Search for the cell housing the specified text and yield its (x, y) center coordinate. 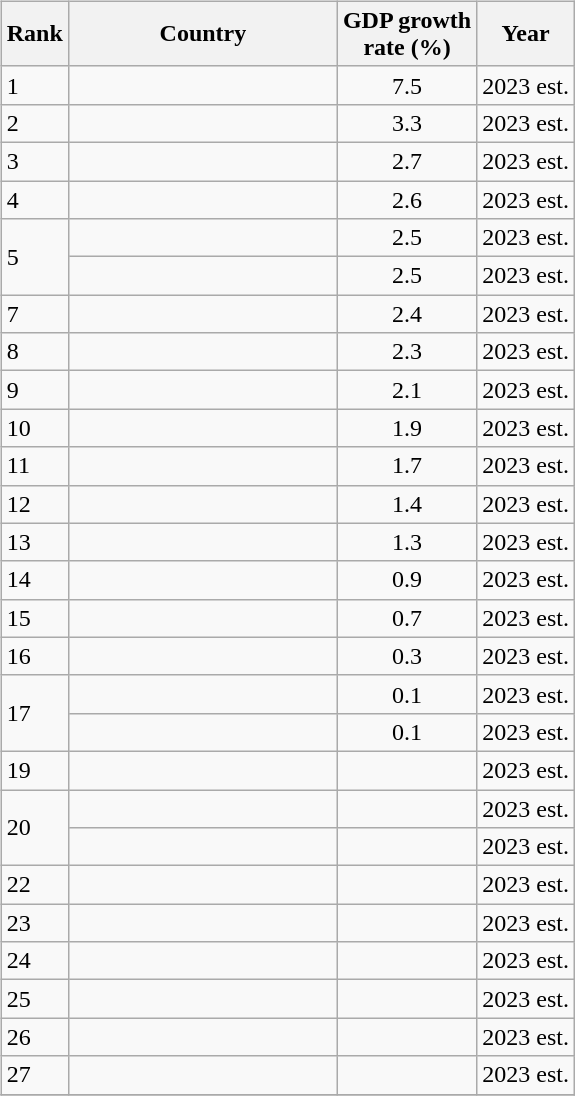
10 (34, 428)
3 (34, 161)
2.7 (406, 161)
2.4 (406, 314)
4 (34, 199)
2 (34, 123)
19 (34, 770)
1 (34, 85)
1.4 (406, 504)
16 (34, 656)
11 (34, 466)
20 (34, 828)
0.7 (406, 618)
14 (34, 580)
1.3 (406, 542)
24 (34, 961)
7 (34, 314)
22 (34, 885)
1.7 (406, 466)
23 (34, 923)
9 (34, 390)
15 (34, 618)
26 (34, 1037)
1.9 (406, 428)
7.5 (406, 85)
Country (202, 34)
GDP growthrate (%) (406, 34)
2.3 (406, 352)
2.1 (406, 390)
13 (34, 542)
3.3 (406, 123)
12 (34, 504)
25 (34, 999)
Rank (34, 34)
8 (34, 352)
17 (34, 713)
0.9 (406, 580)
2.6 (406, 199)
0.3 (406, 656)
Year (526, 34)
27 (34, 1075)
5 (34, 257)
